Locate the cell with the specified text and output its [x, y] center coordinate. 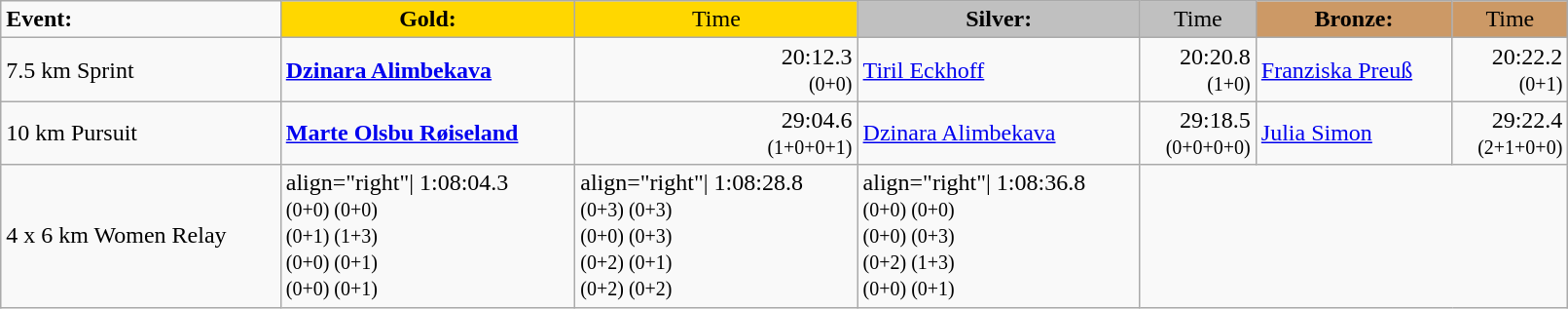
20:12.3(0+0) [716, 70]
align="right"| 1:08:04.3(0+0) (0+0)(0+1) (1+3)(0+0) (0+1)(0+0) (0+1) [428, 236]
7.5 km Sprint [140, 70]
Bronze: [1354, 19]
Julia Simon [1354, 133]
Gold: [428, 19]
29:22.4(2+1+0+0) [1511, 133]
10 km Pursuit [140, 133]
Tiril Eckhoff [999, 70]
20:20.8(1+0) [1197, 70]
align="right"| 1:08:28.8(0+3) (0+3)(0+0) (0+3)(0+2) (0+1)(0+2) (0+2) [716, 236]
align="right"| 1:08:36.8(0+0) (0+0)(0+0) (0+3)(0+2) (1+3)(0+0) (0+1) [999, 236]
Event: [140, 19]
29:04.6(1+0+0+1) [716, 133]
Marte Olsbu Røiseland [428, 133]
4 x 6 km Women Relay [140, 236]
Franziska Preuß [1354, 70]
29:18.5(0+0+0+0) [1197, 133]
20:22.2(0+1) [1511, 70]
Silver: [999, 19]
